Determine the [X, Y] coordinate at the center of the cell enclosing the given text.  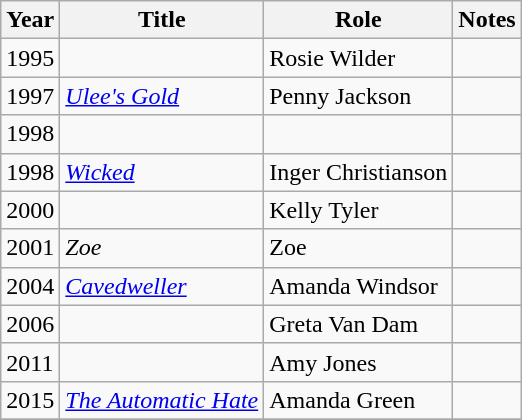
2011 [30, 362]
2004 [30, 286]
Cavedweller [162, 286]
Kelly Tyler [358, 210]
1995 [30, 58]
1997 [30, 96]
Ulee's Gold [162, 96]
Amanda Green [358, 400]
Role [358, 20]
Title [162, 20]
Amanda Windsor [358, 286]
2015 [30, 400]
2006 [30, 324]
Amy Jones [358, 362]
Year [30, 20]
Wicked [162, 172]
Notes [487, 20]
2000 [30, 210]
Rosie Wilder [358, 58]
Penny Jackson [358, 96]
Greta Van Dam [358, 324]
2001 [30, 248]
Inger Christianson [358, 172]
The Automatic Hate [162, 400]
